Locate the cell with the specified text and output its [x, y] center coordinate. 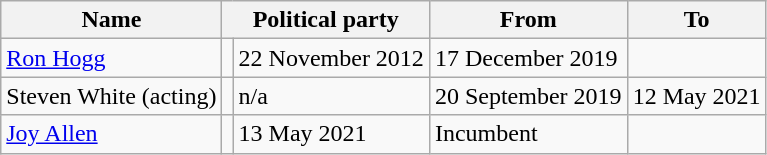
17 December 2019 [528, 58]
To [696, 20]
n/a [331, 96]
Name [112, 20]
From [528, 20]
Joy Allen [112, 134]
Incumbent [528, 134]
Ron Hogg [112, 58]
Steven White (acting) [112, 96]
Political party [326, 20]
12 May 2021 [696, 96]
20 September 2019 [528, 96]
22 November 2012 [331, 58]
13 May 2021 [331, 134]
